Find where the given text appears and provide that cell's center as [x, y] coordinate. 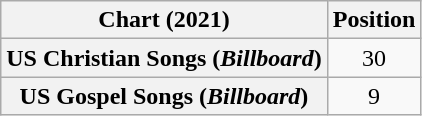
US Gospel Songs (Billboard) [164, 96]
30 [374, 58]
9 [374, 96]
Chart (2021) [164, 20]
US Christian Songs (Billboard) [164, 58]
Position [374, 20]
